Output the (x, y) coordinate of the center of the cell containing the given text.  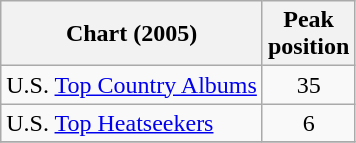
U.S. Top Heatseekers (132, 123)
35 (308, 85)
Chart (2005) (132, 34)
Peakposition (308, 34)
6 (308, 123)
U.S. Top Country Albums (132, 85)
